Scan for the cell matching the given text and deliver its (x, y) coordinate at center. 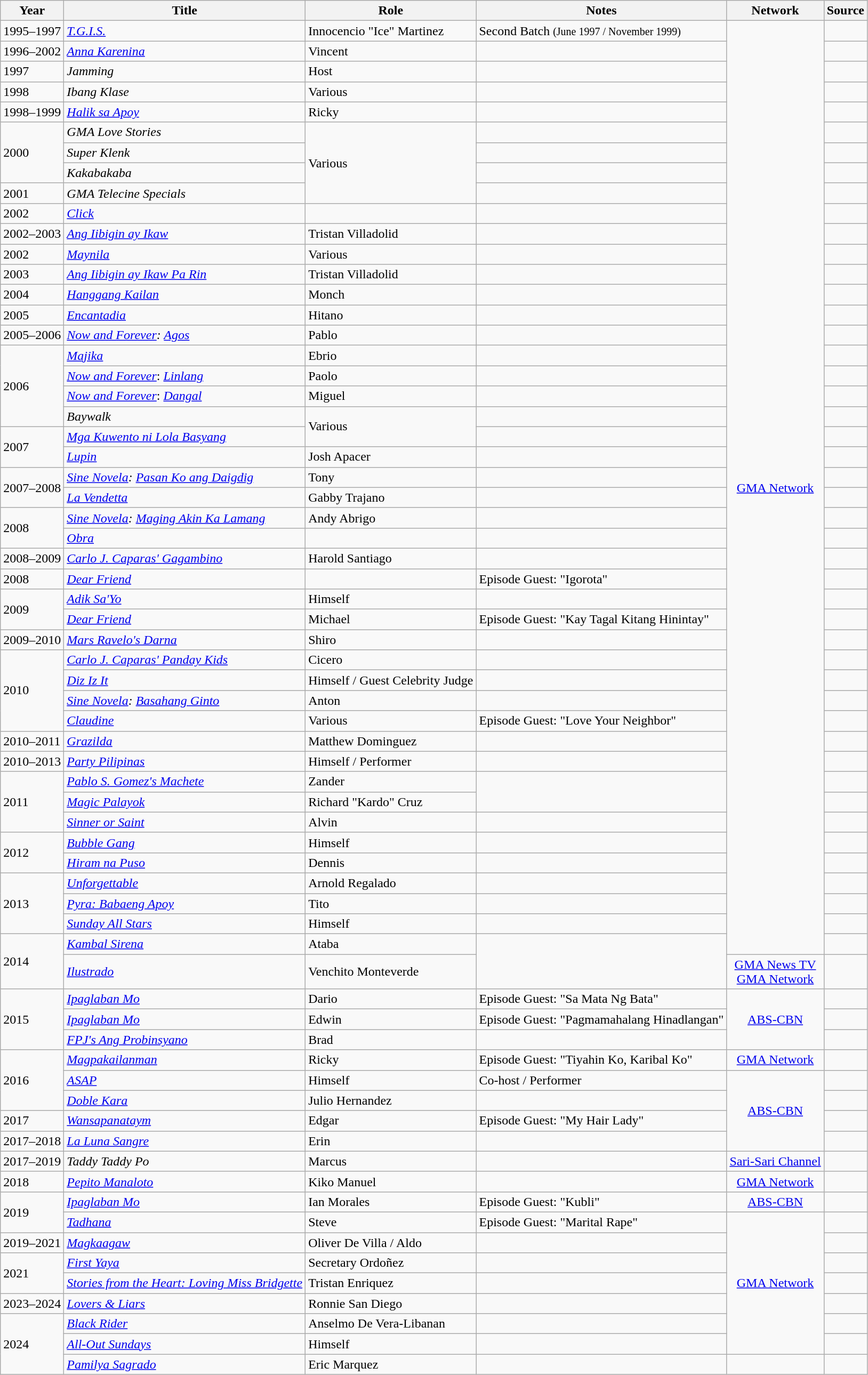
2013 (32, 903)
2010–2013 (32, 761)
Ebrio (391, 356)
Adik Sa'Yo (184, 599)
Source (846, 11)
Richard "Kardo" Cruz (391, 802)
Maynila (184, 254)
Stories from the Heart: Loving Miss Bridgette (184, 1283)
Julio Hernandez (391, 1100)
Secretary Ordoñez (391, 1263)
Kakabakaba (184, 173)
Click (184, 213)
Diz Iz It (184, 680)
Tristan Enriquez (391, 1283)
T.G.I.S. (184, 31)
Episode Guest: "Marital Rape" (601, 1222)
Magic Palayok (184, 802)
2015 (32, 1019)
Anton (391, 701)
Party Pilipinas (184, 761)
Brad (391, 1040)
2010–2011 (32, 741)
Pyra: Babaeng Apoy (184, 904)
Arnold Regalado (391, 883)
Ataba (391, 944)
Episode Guest: "Sa Mata Ng Bata" (601, 999)
2009 (32, 609)
Cicero (391, 660)
Venchito Monteverde (391, 971)
Carlo J. Caparas' Gagambino (184, 558)
Dennis (391, 863)
2002–2003 (32, 234)
Notes (601, 11)
Kiko Manuel (391, 1181)
Episode Guest: "My Hair Lady" (601, 1121)
Himself / Performer (391, 761)
2017–2018 (32, 1141)
Andy Abrigo (391, 518)
Magpakailanman (184, 1060)
Episode Guest: "Kay Tagal Kitang Hinintay" (601, 620)
Sine Novela: Maging Akin Ka Lamang (184, 518)
Now and Forever: Linlang (184, 376)
Obra (184, 538)
1995–1997 (32, 31)
Alvin (391, 822)
Ian Morales (391, 1202)
Pablo S. Gomez's Machete (184, 782)
2005–2006 (32, 335)
2011 (32, 802)
2019–2021 (32, 1243)
Sari-Sari Channel (775, 1161)
Edgar (391, 1121)
2014 (32, 962)
Title (184, 11)
Himself / Guest Celebrity Judge (391, 680)
Anna Karenina (184, 51)
1998–1999 (32, 112)
Miguel (391, 396)
Baywalk (184, 416)
Mga Kuwento ni Lola Basyang (184, 437)
Shiro (391, 640)
Josh Apacer (391, 457)
Paolo (391, 376)
Hanggang Kailan (184, 295)
Black Rider (184, 1324)
2007–2008 (32, 487)
Steve (391, 1222)
La Vendetta (184, 497)
Ibang Klase (184, 92)
2018 (32, 1181)
Michael (391, 620)
2004 (32, 295)
2006 (32, 386)
2003 (32, 275)
Dario (391, 999)
Marcus (391, 1161)
Super Klenk (184, 152)
Erin (391, 1141)
Matthew Dominguez (391, 741)
Mars Ravelo's Darna (184, 640)
Sinner or Saint (184, 822)
GMA Telecine Specials (184, 193)
Gabby Trajano (391, 497)
Magkaagaw (184, 1243)
FPJ's Ang Probinsyano (184, 1040)
Hitano (391, 315)
Pablo (391, 335)
Lupin (184, 457)
2019 (32, 1212)
2024 (32, 1344)
1998 (32, 92)
Co-host / Performer (601, 1080)
2008–2009 (32, 558)
Jamming (184, 71)
Sunday All Stars (184, 924)
Now and Forever: Dangal (184, 396)
2009–2010 (32, 640)
Sine Novela: Pasan Ko ang Daigdig (184, 477)
1997 (32, 71)
Oliver De Villa / Aldo (391, 1243)
1996–2002 (32, 51)
First Yaya (184, 1263)
Halik sa Apoy (184, 112)
Pepito Manaloto (184, 1181)
2012 (32, 853)
Monch (391, 295)
Episode Guest: "Kubli" (601, 1202)
Majika (184, 356)
Ilustrado (184, 971)
Year (32, 11)
Now and Forever: Agos (184, 335)
2007 (32, 447)
ASAP (184, 1080)
Ronnie San Diego (391, 1304)
Carlo J. Caparas' Panday Kids (184, 660)
Kambal Sirena (184, 944)
2010 (32, 690)
2017–2019 (32, 1161)
2017 (32, 1121)
Second Batch (June 1997 / November 1999) (601, 31)
Edwin (391, 1019)
Zander (391, 782)
Tadhana (184, 1222)
Unforgettable (184, 883)
2001 (32, 193)
Episode Guest: "Igorota" (601, 578)
GMA News TV GMA Network (775, 971)
Sine Novela: Basahang Ginto (184, 701)
Anselmo De Vera-Libanan (391, 1324)
Innocencio "Ice" Martinez (391, 31)
Lovers & Liars (184, 1304)
Ang Iibigin ay Ikaw (184, 234)
Grazilda (184, 741)
Hiram na Puso (184, 863)
2000 (32, 152)
Taddy Taddy Po (184, 1161)
Tony (391, 477)
La Luna Sangre (184, 1141)
All-Out Sundays (184, 1344)
Doble Kara (184, 1100)
Role (391, 11)
GMA Love Stories (184, 132)
2021 (32, 1273)
Episode Guest: "Tiyahin Ko, Karibal Ko" (601, 1060)
Vincent (391, 51)
Episode Guest: "Pagmamahalang Hinadlangan" (601, 1019)
Host (391, 71)
Claudine (184, 721)
2005 (32, 315)
Eric Marquez (391, 1364)
Harold Santiago (391, 558)
Bubble Gang (184, 842)
Episode Guest: "Love Your Neighbor" (601, 721)
Tito (391, 904)
Network (775, 11)
2016 (32, 1080)
Encantadia (184, 315)
Wansapanataym (184, 1121)
2023–2024 (32, 1304)
Pamilya Sagrado (184, 1364)
Ang Iibigin ay Ikaw Pa Rin (184, 275)
